Find where the given text appears and provide that cell's center as (X, Y) coordinate. 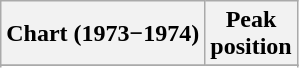
Chart (1973−1974) (103, 34)
Peakposition (251, 34)
